For the text-containing cell, return its midpoint in [x, y] coordinate format. 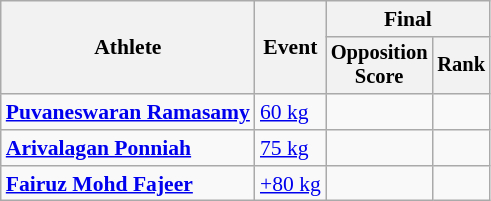
Arivalagan Ponniah [128, 148]
OppositionScore [380, 66]
Final [408, 19]
Athlete [128, 48]
Rank [461, 66]
Puvaneswaran Ramasamy [128, 112]
75 kg [290, 148]
Event [290, 48]
60 kg [290, 112]
